Identify which cell holds the provided text, then report its (x, y) central coordinate. 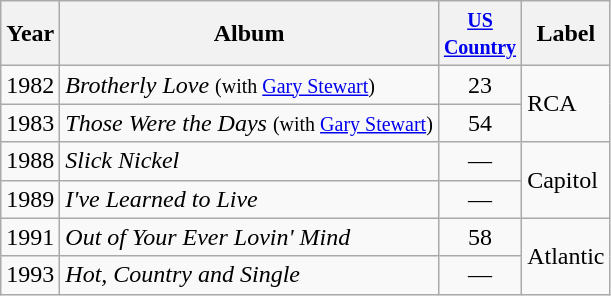
1989 (30, 199)
Label (566, 34)
1988 (30, 161)
Out of Your Ever Lovin' Mind (250, 237)
US Country (480, 34)
54 (480, 123)
Brotherly Love (with Gary Stewart) (250, 85)
23 (480, 85)
I've Learned to Live (250, 199)
1993 (30, 275)
Capitol (566, 180)
1991 (30, 237)
58 (480, 237)
Slick Nickel (250, 161)
1982 (30, 85)
1983 (30, 123)
Hot, Country and Single (250, 275)
Atlantic (566, 256)
RCA (566, 104)
Year (30, 34)
Those Were the Days (with Gary Stewart) (250, 123)
Album (250, 34)
